Identify which cell holds the provided text, then report its [x, y] central coordinate. 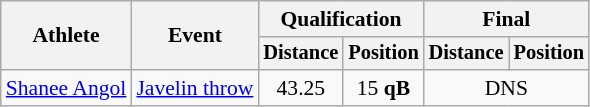
DNS [506, 88]
15 qB [383, 88]
Qualification [340, 19]
Javelin throw [194, 88]
Athlete [66, 36]
Shanee Angol [66, 88]
Final [506, 19]
43.25 [300, 88]
Event [194, 36]
